Output the [x, y] coordinate of the center of the cell containing the given text.  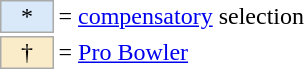
* [27, 16]
† [27, 52]
